Search for the cell housing the specified text and yield its [X, Y] center coordinate. 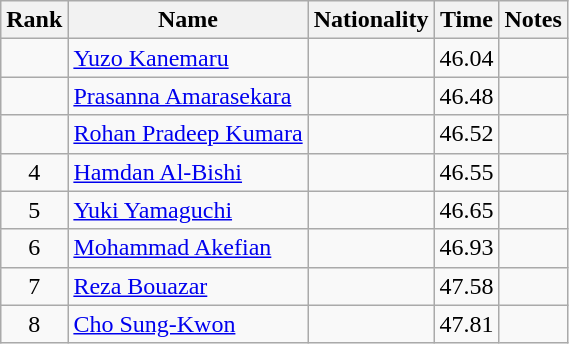
Hamdan Al-Bishi [188, 172]
Prasanna Amarasekara [188, 96]
5 [34, 210]
46.48 [466, 96]
Rohan Pradeep Kumara [188, 134]
Reza Bouazar [188, 286]
47.81 [466, 324]
8 [34, 324]
Nationality [371, 20]
7 [34, 286]
Name [188, 20]
46.65 [466, 210]
Rank [34, 20]
Notes [533, 20]
4 [34, 172]
Time [466, 20]
6 [34, 248]
46.04 [466, 58]
47.58 [466, 286]
Mohammad Akefian [188, 248]
Yuki Yamaguchi [188, 210]
46.52 [466, 134]
Cho Sung-Kwon [188, 324]
46.93 [466, 248]
46.55 [466, 172]
Yuzo Kanemaru [188, 58]
